From the cell containing the given text, extract its center point as [x, y] coordinate. 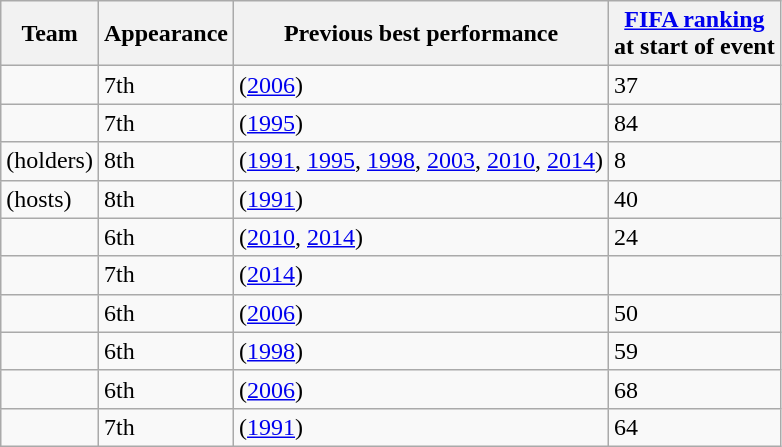
Previous best performance [422, 34]
(1998) [422, 351]
(1991, 1995, 1998, 2003, 2010, 2014) [422, 161]
37 [695, 85]
64 [695, 427]
(2010, 2014) [422, 237]
59 [695, 351]
50 [695, 313]
FIFA rankingat start of event [695, 34]
Team [50, 34]
68 [695, 389]
(1995) [422, 123]
Appearance [166, 34]
(2014) [422, 275]
8 [695, 161]
84 [695, 123]
(holders) [50, 161]
(hosts) [50, 199]
24 [695, 237]
40 [695, 199]
